Return the [X, Y] coordinate for the center point of the cell that contains the specified text.  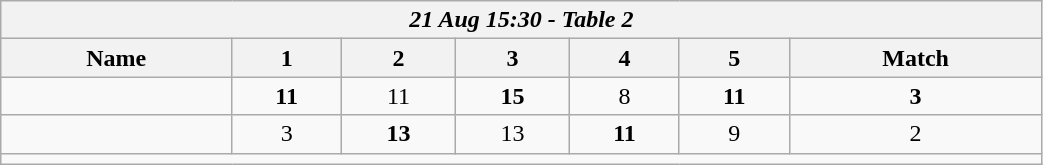
8 [625, 96]
4 [625, 58]
15 [513, 96]
5 [734, 58]
1 [287, 58]
21 Aug 15:30 - Table 2 [522, 20]
Name [116, 58]
9 [734, 134]
Match [916, 58]
